For the text-containing cell, return its midpoint in [X, Y] coordinate format. 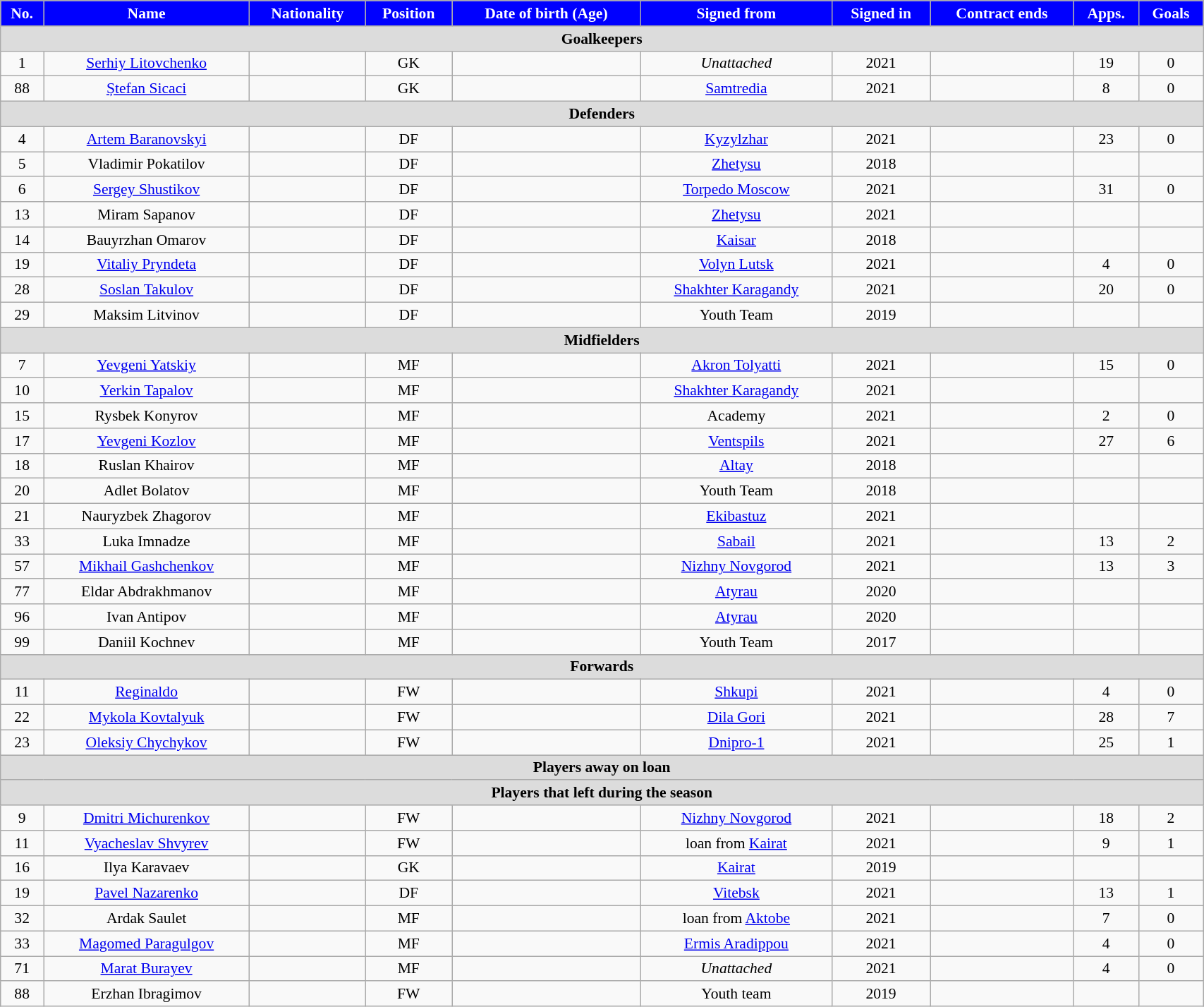
Vladimir Pokatilov [147, 164]
Players away on loan [602, 768]
Vitebsk [736, 893]
Nationality [308, 13]
32 [23, 919]
25 [1106, 742]
Ardak Saulet [147, 919]
Oleksiy Chychykov [147, 742]
31 [1106, 190]
Marat Burayev [147, 969]
16 [23, 868]
Date of birth (Age) [547, 13]
8 [1106, 89]
loan from Aktobe [736, 919]
21 [23, 517]
Volyn Lutsk [736, 265]
Miram Sapanov [147, 215]
Akron Tolyatti [736, 366]
Daniil Kochnev [147, 642]
27 [1106, 441]
14 [23, 240]
Artem Baranovskyi [147, 139]
3 [1171, 567]
Name [147, 13]
Ermis Aradippou [736, 943]
Signed from [736, 13]
Maksim Litvinov [147, 315]
Youth team [736, 994]
Forwards [602, 667]
Ruslan Khairov [147, 466]
Contract ends [1002, 13]
77 [23, 592]
Mikhail Gashchenkov [147, 567]
Ștefan Sicaci [147, 89]
Serhiy Litovchenko [147, 64]
10 [23, 391]
Nauryzbek Zhagorov [147, 517]
Kaisar [736, 240]
Goals [1171, 13]
Goalkeepers [602, 39]
71 [23, 969]
No. [23, 13]
29 [23, 315]
Altay [736, 466]
Shkupi [736, 692]
Yevgeni Kozlov [147, 441]
Midfielders [602, 340]
Position [409, 13]
Kyzylzhar [736, 139]
Apps. [1106, 13]
Academy [736, 416]
Bauyrzhan Omarov [147, 240]
Sabail [736, 541]
Dila Gori [736, 718]
Rysbek Konyrov [147, 416]
Erzhan Ibragimov [147, 994]
Luka Imnadze [147, 541]
Samtredia [736, 89]
Adlet Bolatov [147, 491]
Signed in [880, 13]
Eldar Abdrakhmanov [147, 592]
5 [23, 164]
Ilya Karavaev [147, 868]
22 [23, 718]
loan from Kairat [736, 843]
Defenders [602, 114]
Magomed Paragulgov [147, 943]
Soslan Takulov [147, 290]
Ivan Antipov [147, 617]
Yevgeni Yatskiy [147, 366]
Pavel Nazarenko [147, 893]
Vyacheslav Shvyrev [147, 843]
17 [23, 441]
Ventspils [736, 441]
Reginaldo [147, 692]
96 [23, 617]
Mykola Kovtalyuk [147, 718]
Dnipro-1 [736, 742]
Sergey Shustikov [147, 190]
57 [23, 567]
Yerkin Tapalov [147, 391]
Ekibastuz [736, 517]
Kairat [736, 868]
2017 [880, 642]
Players that left during the season [602, 793]
Torpedo Moscow [736, 190]
Dmitri Michurenkov [147, 818]
Vitaliy Pryndeta [147, 265]
99 [23, 642]
